Search for the cell housing the specified text and yield its [X, Y] center coordinate. 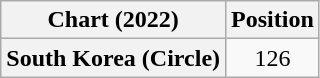
126 [273, 58]
South Korea (Circle) [114, 58]
Position [273, 20]
Chart (2022) [114, 20]
